Detect which cell encompasses the target text, then output its [x, y] center coordinate. 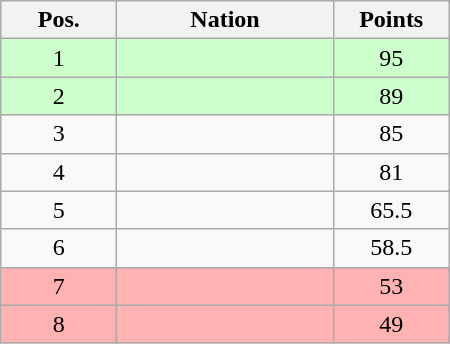
95 [391, 58]
4 [59, 172]
2 [59, 96]
Points [391, 20]
Nation [225, 20]
85 [391, 134]
89 [391, 96]
1 [59, 58]
3 [59, 134]
6 [59, 248]
7 [59, 286]
81 [391, 172]
58.5 [391, 248]
49 [391, 324]
8 [59, 324]
5 [59, 210]
65.5 [391, 210]
Pos. [59, 20]
53 [391, 286]
